Output the [X, Y] coordinate of the center of the cell containing the given text.  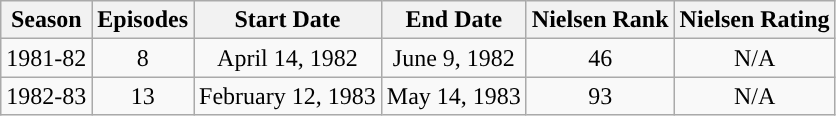
1981-82 [46, 58]
End Date [454, 20]
Start Date [288, 20]
1982-83 [46, 96]
93 [600, 96]
46 [600, 58]
June 9, 1982 [454, 58]
Season [46, 20]
8 [143, 58]
Episodes [143, 20]
Nielsen Rank [600, 20]
Nielsen Rating [754, 20]
April 14, 1982 [288, 58]
13 [143, 96]
May 14, 1983 [454, 96]
February 12, 1983 [288, 96]
